Output the [x, y] coordinate of the center of the cell containing the given text.  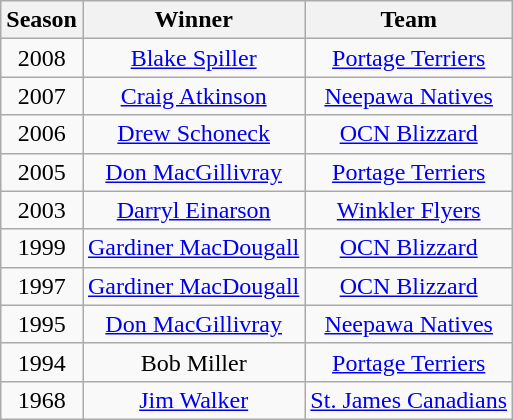
Winkler Flyers [409, 210]
Season [42, 20]
2003 [42, 210]
Team [409, 20]
Winner [193, 20]
Jim Walker [193, 400]
Blake Spiller [193, 58]
Drew Schoneck [193, 134]
1994 [42, 362]
1995 [42, 324]
Craig Atkinson [193, 96]
1968 [42, 400]
1999 [42, 248]
2008 [42, 58]
Bob Miller [193, 362]
St. James Canadians [409, 400]
1997 [42, 286]
2005 [42, 172]
2007 [42, 96]
Darryl Einarson [193, 210]
2006 [42, 134]
